Detect which cell encompasses the target text, then output its [x, y] center coordinate. 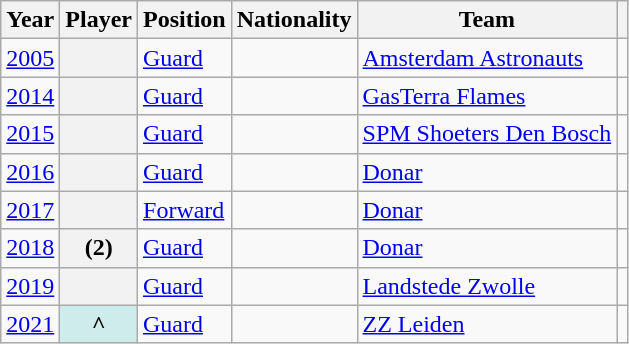
2019 [30, 286]
ZZ Leiden [487, 324]
SPM Shoeters Den Bosch [487, 134]
Team [487, 20]
2005 [30, 58]
2014 [30, 96]
Nationality [294, 20]
Year [30, 20]
(2) [99, 248]
GasTerra Flames [487, 96]
2021 [30, 324]
Position [185, 20]
2017 [30, 210]
Player [99, 20]
Amsterdam Astronauts [487, 58]
^ [99, 324]
2015 [30, 134]
Landstede Zwolle [487, 286]
Forward [185, 210]
2016 [30, 172]
2018 [30, 248]
